For the text-containing cell, return its midpoint in [X, Y] coordinate format. 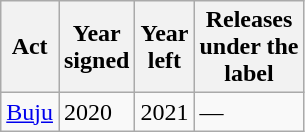
— [249, 112]
Act [30, 47]
Buju [30, 112]
Year signed [96, 47]
2021 [164, 112]
Year left [164, 47]
Releases under the label [249, 47]
2020 [96, 112]
